Search for the cell housing the specified text and yield its (X, Y) center coordinate. 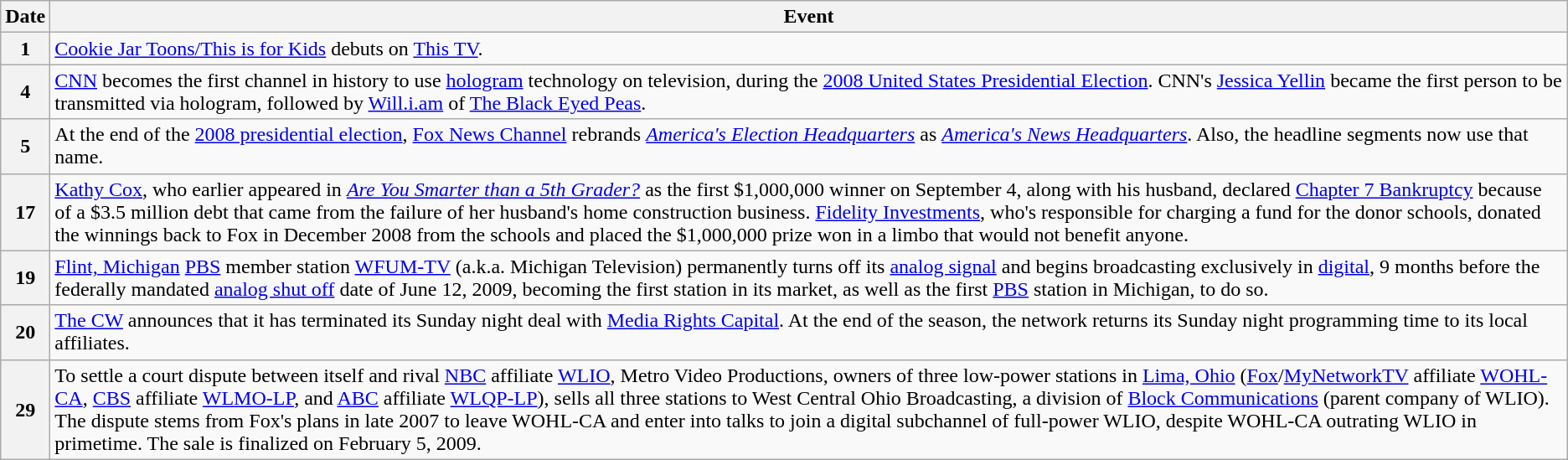
29 (25, 409)
5 (25, 146)
1 (25, 49)
Event (809, 17)
Date (25, 17)
Cookie Jar Toons/This is for Kids debuts on This TV. (809, 49)
20 (25, 332)
19 (25, 278)
17 (25, 212)
4 (25, 92)
